Return [x, y] of the center of cell containing provided text 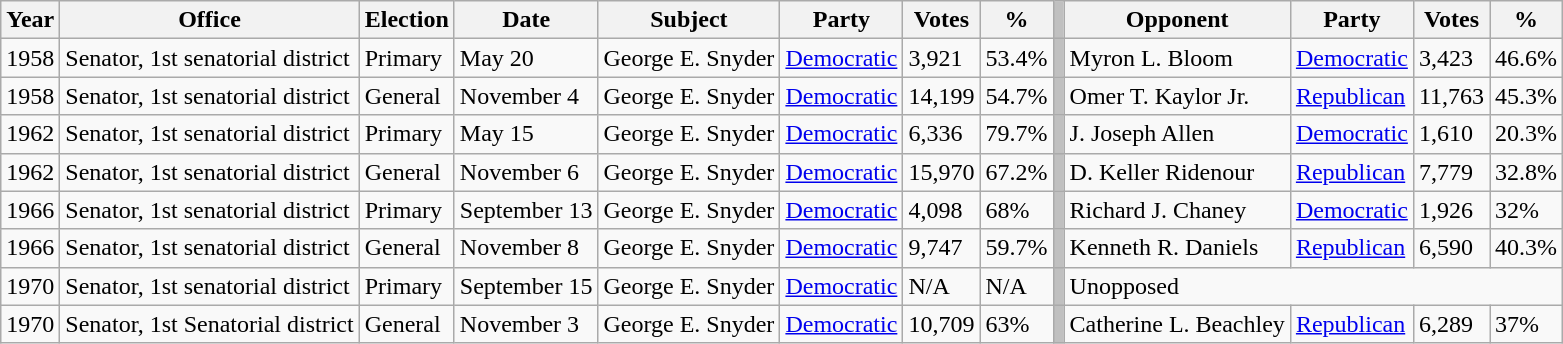
79.7% [1016, 134]
Unopposed [1314, 286]
Election [406, 20]
Senator, 1st Senatorial district [210, 324]
September 15 [526, 286]
45.3% [1526, 96]
November 4 [526, 96]
11,763 [1451, 96]
7,779 [1451, 172]
54.7% [1016, 96]
10,709 [942, 324]
4,098 [942, 210]
40.3% [1526, 248]
May 20 [526, 58]
September 13 [526, 210]
46.6% [1526, 58]
Myron L. Bloom [1177, 58]
Opponent [1177, 20]
59.7% [1016, 248]
Catherine L. Beachley [1177, 324]
Date [526, 20]
Richard J. Chaney [1177, 210]
Omer T. Kaylor Jr. [1177, 96]
6,289 [1451, 324]
6,336 [942, 134]
Kenneth R. Daniels [1177, 248]
1,926 [1451, 210]
3,921 [942, 58]
6,590 [1451, 248]
3,423 [1451, 58]
D. Keller Ridenour [1177, 172]
Year [30, 20]
November 6 [526, 172]
Subject [689, 20]
November 8 [526, 248]
9,747 [942, 248]
Office [210, 20]
32% [1526, 210]
37% [1526, 324]
67.2% [1016, 172]
32.8% [1526, 172]
63% [1016, 324]
20.3% [1526, 134]
68% [1016, 210]
53.4% [1016, 58]
May 15 [526, 134]
15,970 [942, 172]
J. Joseph Allen [1177, 134]
November 3 [526, 324]
1,610 [1451, 134]
14,199 [942, 96]
